Locate the cell with the specified text and output its (X, Y) center coordinate. 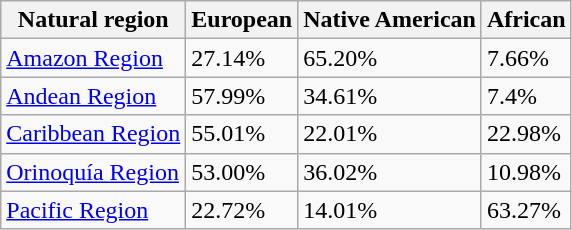
27.14% (242, 58)
Native American (390, 20)
65.20% (390, 58)
7.66% (526, 58)
Amazon Region (94, 58)
Pacific Region (94, 210)
53.00% (242, 172)
63.27% (526, 210)
Andean Region (94, 96)
Natural region (94, 20)
Orinoquía Region (94, 172)
55.01% (242, 134)
57.99% (242, 96)
African (526, 20)
Caribbean Region (94, 134)
34.61% (390, 96)
14.01% (390, 210)
European (242, 20)
36.02% (390, 172)
22.98% (526, 134)
22.72% (242, 210)
22.01% (390, 134)
10.98% (526, 172)
7.4% (526, 96)
